Find where the given text appears and provide that cell's center as [X, Y] coordinate. 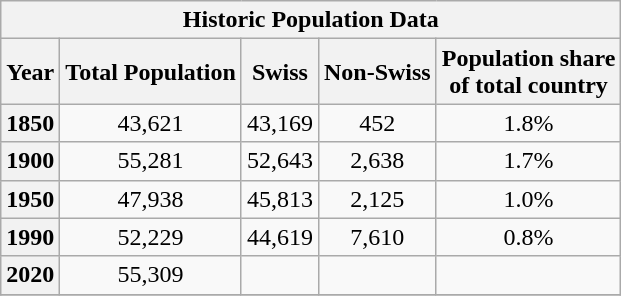
2,638 [377, 161]
Non-Swiss [377, 72]
7,610 [377, 237]
43,169 [280, 123]
52,643 [280, 161]
1900 [30, 161]
1850 [30, 123]
44,619 [280, 237]
55,281 [151, 161]
55,309 [151, 275]
Historic Population Data [311, 20]
Total Population [151, 72]
52,229 [151, 237]
2,125 [377, 199]
452 [377, 123]
Swiss [280, 72]
0.8% [528, 237]
Population share of total country [528, 72]
47,938 [151, 199]
1950 [30, 199]
2020 [30, 275]
43,621 [151, 123]
45,813 [280, 199]
1.7% [528, 161]
1990 [30, 237]
1.0% [528, 199]
1.8% [528, 123]
Year [30, 72]
